Return the [x, y] coordinate for the center point of the cell that contains the specified text.  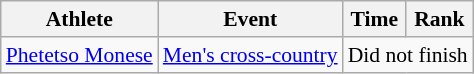
Phetetso Monese [80, 55]
Did not finish [408, 55]
Time [374, 19]
Men's cross-country [250, 55]
Event [250, 19]
Athlete [80, 19]
Rank [440, 19]
